Find where the given text appears and provide that cell's center as (X, Y) coordinate. 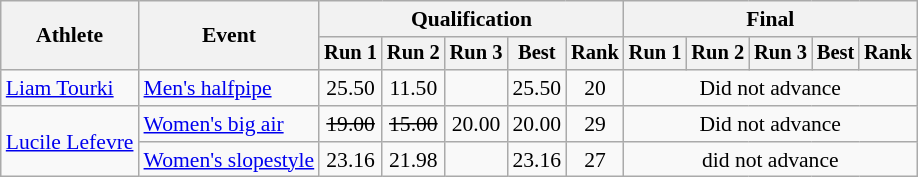
Liam Tourki (70, 88)
Event (230, 36)
Athlete (70, 36)
Final (770, 19)
Qualification (471, 19)
15.00 (414, 124)
Women's big air (230, 124)
11.50 (414, 88)
29 (595, 124)
20 (595, 88)
Men's halfpipe (230, 88)
Lucile Lefevre (70, 142)
19.00 (350, 124)
